From the cell containing the given text, extract its center point as (X, Y) coordinate. 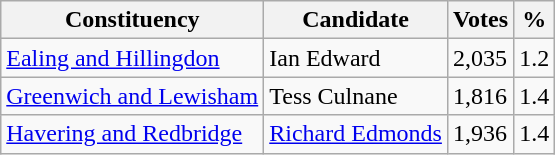
Candidate (356, 20)
1.2 (534, 58)
Greenwich and Lewisham (132, 96)
2,035 (480, 58)
Ian Edward (356, 58)
1,936 (480, 134)
Richard Edmonds (356, 134)
Votes (480, 20)
Tess Culnane (356, 96)
% (534, 20)
1,816 (480, 96)
Constituency (132, 20)
Ealing and Hillingdon (132, 58)
Havering and Redbridge (132, 134)
